Determine the (X, Y) coordinate at the center of the cell enclosing the given text.  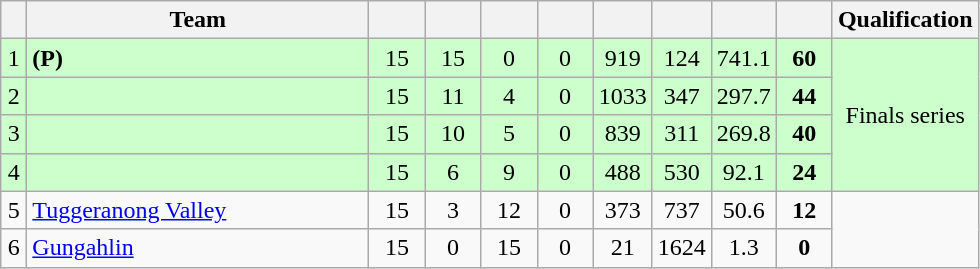
Team (198, 20)
530 (682, 172)
839 (622, 134)
Tuggeranong Valley (198, 210)
124 (682, 58)
60 (804, 58)
10 (453, 134)
40 (804, 134)
Finals series (905, 115)
1033 (622, 96)
11 (453, 96)
373 (622, 210)
269.8 (744, 134)
Qualification (905, 20)
44 (804, 96)
347 (682, 96)
1.3 (744, 248)
297.7 (744, 96)
92.1 (744, 172)
488 (622, 172)
50.6 (744, 210)
919 (622, 58)
21 (622, 248)
(P) (198, 58)
311 (682, 134)
24 (804, 172)
2 (14, 96)
741.1 (744, 58)
1624 (682, 248)
737 (682, 210)
9 (509, 172)
Gungahlin (198, 248)
1 (14, 58)
